Provide the (X, Y) coordinate of the cell's center where the given text is located.  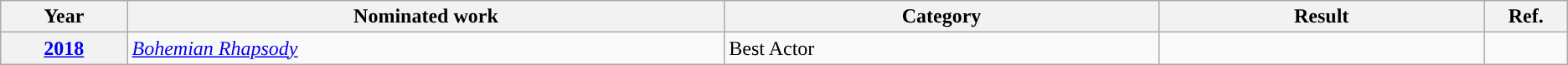
Bohemian Rhapsody (426, 48)
Result (1322, 17)
Category (941, 17)
2018 (64, 48)
Year (64, 17)
Ref. (1526, 17)
Nominated work (426, 17)
Best Actor (941, 48)
